Detect which cell encompasses the target text, then output its (x, y) center coordinate. 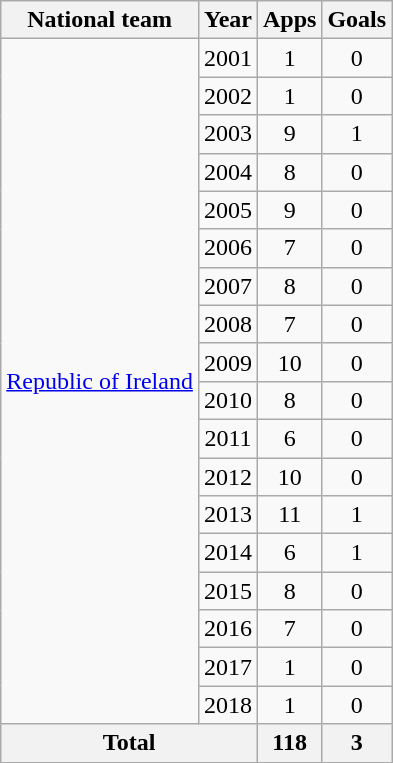
Year (228, 20)
2008 (228, 324)
3 (357, 743)
National team (100, 20)
2016 (228, 629)
2001 (228, 58)
11 (289, 515)
Goals (357, 20)
2010 (228, 400)
2018 (228, 705)
Republic of Ireland (100, 382)
2002 (228, 96)
118 (289, 743)
Apps (289, 20)
2017 (228, 667)
2007 (228, 286)
Total (130, 743)
2004 (228, 172)
2015 (228, 591)
2006 (228, 248)
2014 (228, 553)
2005 (228, 210)
2009 (228, 362)
2013 (228, 515)
2012 (228, 477)
2011 (228, 438)
2003 (228, 134)
